Return the [X, Y] coordinate for the center point of the cell that contains the specified text.  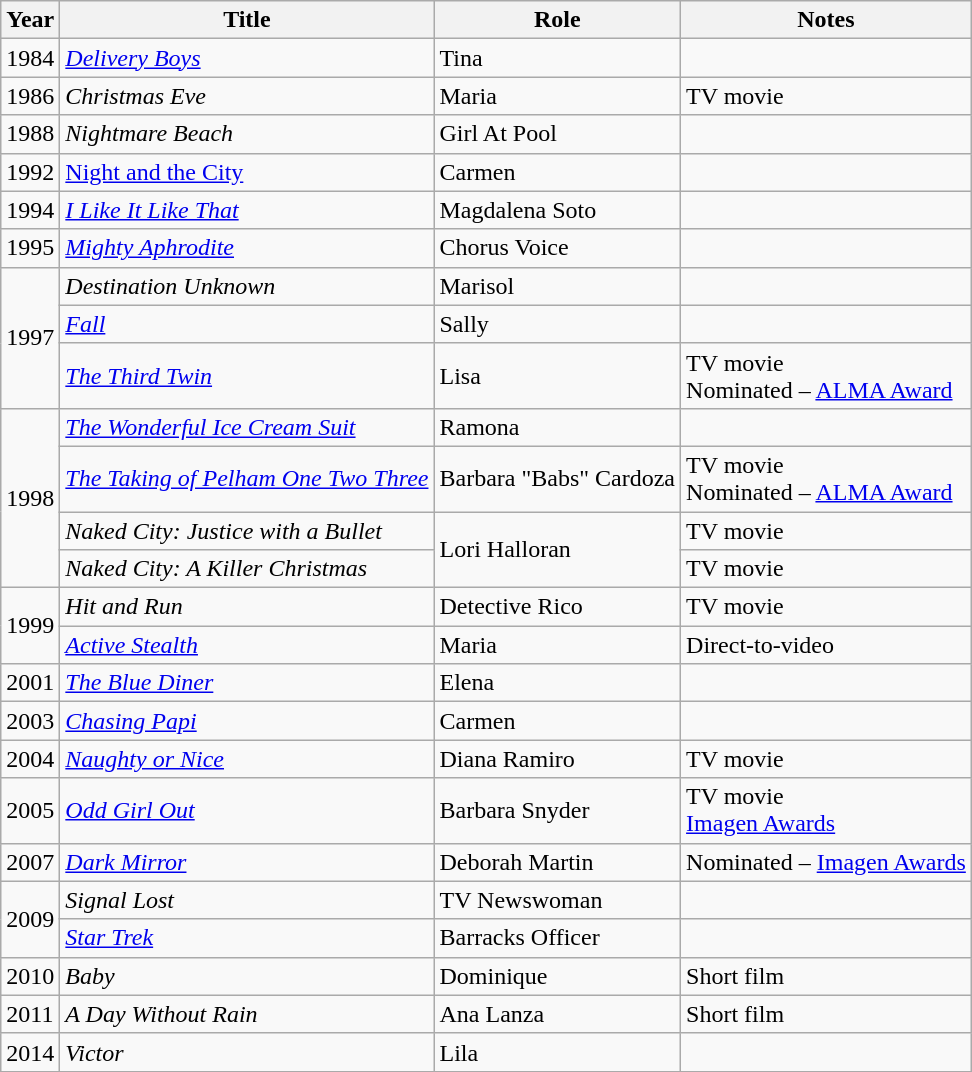
2014 [30, 1052]
Baby [247, 976]
Year [30, 20]
2011 [30, 1014]
Lori Halloran [558, 550]
Ramona [558, 427]
Night and the City [247, 172]
Detective Rico [558, 607]
Hit and Run [247, 607]
1984 [30, 58]
Chasing Papi [247, 721]
Naked City: Justice with a Bullet [247, 531]
Mighty Aphrodite [247, 248]
Lisa [558, 376]
1988 [30, 134]
Dominique [558, 976]
Girl At Pool [558, 134]
Naughty or Nice [247, 759]
2003 [30, 721]
2010 [30, 976]
Role [558, 20]
Victor [247, 1052]
2009 [30, 919]
1986 [30, 96]
Title [247, 20]
1999 [30, 626]
2004 [30, 759]
Fall [247, 324]
Christmas Eve [247, 96]
A Day Without Rain [247, 1014]
Signal Lost [247, 900]
TV movieImagen Awards [826, 810]
Notes [826, 20]
The Wonderful Ice Cream Suit [247, 427]
Odd Girl Out [247, 810]
2001 [30, 683]
1994 [30, 210]
Destination Unknown [247, 286]
The Taking of Pelham One Two Three [247, 478]
1997 [30, 338]
Lila [558, 1052]
1995 [30, 248]
Marisol [558, 286]
Tina [558, 58]
Barbara "Babs" Cardoza [558, 478]
The Blue Diner [247, 683]
TV Newswoman [558, 900]
The Third Twin [247, 376]
Barbara Snyder [558, 810]
Dark Mirror [247, 862]
Magdalena Soto [558, 210]
Sally [558, 324]
Star Trek [247, 938]
Nominated – Imagen Awards [826, 862]
Delivery Boys [247, 58]
Nightmare Beach [247, 134]
Naked City: A Killer Christmas [247, 569]
2005 [30, 810]
Barracks Officer [558, 938]
I Like It Like That [247, 210]
Chorus Voice [558, 248]
1998 [30, 498]
Diana Ramiro [558, 759]
Elena [558, 683]
Direct-to-video [826, 645]
Active Stealth [247, 645]
2007 [30, 862]
1992 [30, 172]
Deborah Martin [558, 862]
Ana Lanza [558, 1014]
